Extract the (x, y) coordinate from the center of the cell holding the provided text.  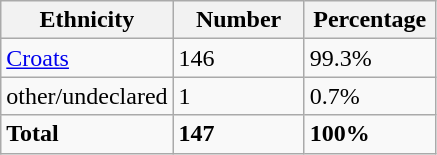
147 (238, 134)
Croats (87, 58)
Total (87, 134)
other/undeclared (87, 96)
100% (370, 134)
0.7% (370, 96)
Percentage (370, 20)
146 (238, 58)
99.3% (370, 58)
Number (238, 20)
1 (238, 96)
Ethnicity (87, 20)
